Determine the (x, y) coordinate at the center of the cell enclosing the given text.  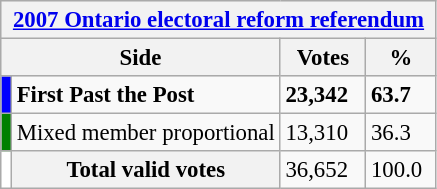
23,342 (323, 95)
Side (140, 58)
Votes (323, 58)
36.3 (402, 133)
100.0 (402, 170)
% (402, 58)
2007 Ontario electoral reform referendum (219, 20)
36,652 (323, 170)
13,310 (323, 133)
First Past the Post (146, 95)
63.7 (402, 95)
Total valid votes (146, 170)
Mixed member proportional (146, 133)
